Output the [x, y] coordinate of the center of the cell containing the given text.  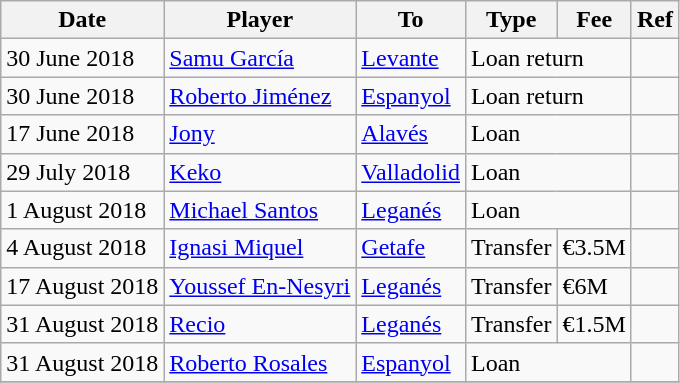
Valladolid [411, 172]
Ref [654, 20]
Alavés [411, 134]
€1.5M [594, 324]
Recio [260, 324]
29 July 2018 [82, 172]
1 August 2018 [82, 210]
Samu García [260, 58]
4 August 2018 [82, 248]
Roberto Rosales [260, 362]
17 June 2018 [82, 134]
Youssef En-Nesyri [260, 286]
Keko [260, 172]
Levante [411, 58]
€6M [594, 286]
Getafe [411, 248]
To [411, 20]
Type [511, 20]
Roberto Jiménez [260, 96]
Player [260, 20]
Michael Santos [260, 210]
€3.5M [594, 248]
17 August 2018 [82, 286]
Ignasi Miquel [260, 248]
Fee [594, 20]
Jony [260, 134]
Date [82, 20]
